Find where the given text appears and provide that cell's center as (X, Y) coordinate. 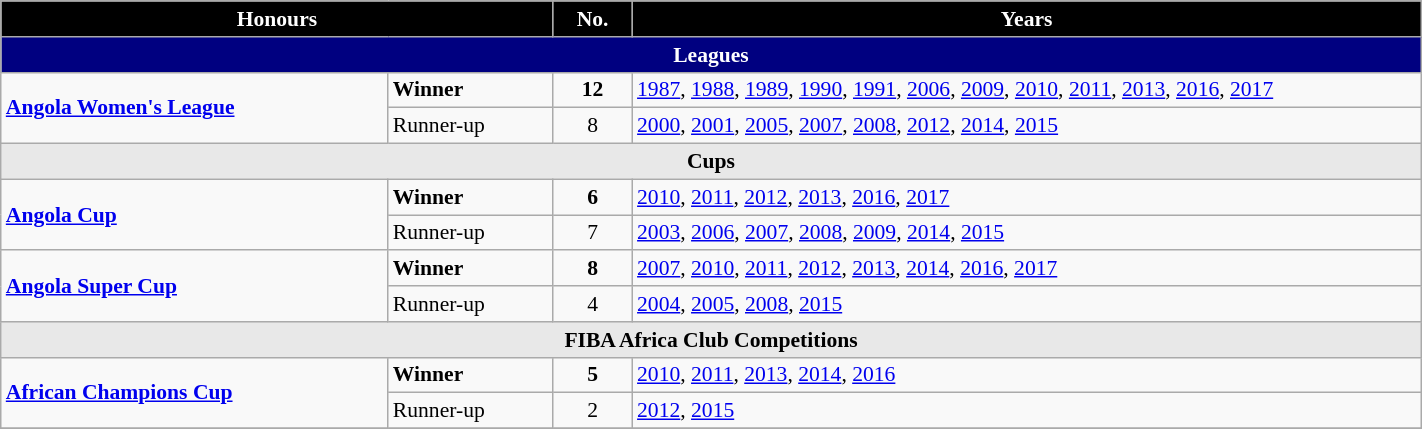
Years (1026, 19)
Angola Cup (194, 214)
2003, 2006, 2007, 2008, 2009, 2014, 2015 (1026, 233)
1987, 1988, 1989, 1990, 1991, 2006, 2009, 2010, 2011, 2013, 2016, 2017 (1026, 90)
12 (592, 90)
African Champions Cup (194, 392)
6 (592, 197)
Angola Super Cup (194, 286)
5 (592, 375)
Cups (711, 162)
Leagues (711, 55)
2 (592, 411)
2004, 2005, 2008, 2015 (1026, 304)
FIBA Africa Club Competitions (711, 340)
2010, 2011, 2013, 2014, 2016 (1026, 375)
2000, 2001, 2005, 2007, 2008, 2012, 2014, 2015 (1026, 126)
Angola Women's League (194, 108)
2010, 2011, 2012, 2013, 2016, 2017 (1026, 197)
Honours (277, 19)
4 (592, 304)
No. (592, 19)
7 (592, 233)
2007, 2010, 2011, 2012, 2013, 2014, 2016, 2017 (1026, 269)
2012, 2015 (1026, 411)
